Return (x, y) of the center of cell containing provided text 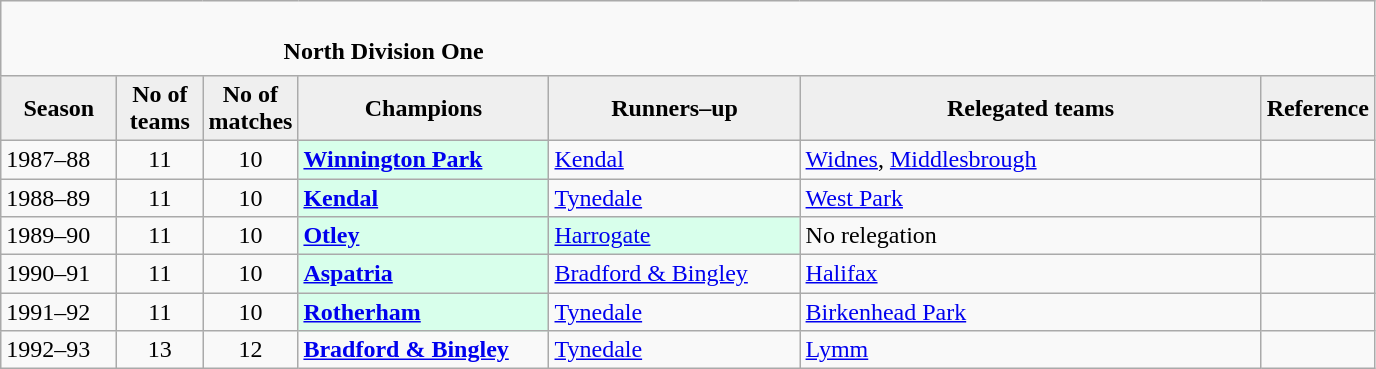
No of teams (160, 108)
Rotherham (424, 312)
1990–91 (59, 274)
1988–89 (59, 197)
Aspatria (424, 274)
Winnington Park (424, 159)
Birkenhead Park (1030, 312)
13 (160, 350)
Widnes, Middlesbrough (1030, 159)
Season (59, 108)
Otley (424, 236)
Reference (1318, 108)
1987–88 (59, 159)
Runners–up (674, 108)
No relegation (1030, 236)
Relegated teams (1030, 108)
Champions (424, 108)
Lymm (1030, 350)
West Park (1030, 197)
No of matches (250, 108)
1989–90 (59, 236)
12 (250, 350)
1992–93 (59, 350)
Halifax (1030, 274)
Harrogate (674, 236)
1991–92 (59, 312)
